Detect which cell encompasses the target text, then output its [x, y] center coordinate. 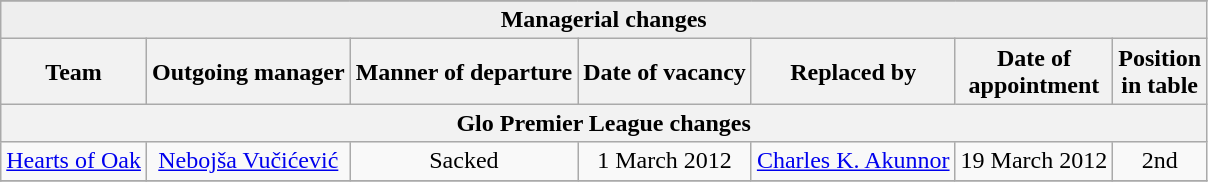
Hearts of Oak [74, 161]
Team [74, 72]
Nebojša Vučićević [248, 161]
Charles K. Akunnor [853, 161]
2nd [1160, 161]
Outgoing manager [248, 72]
Managerial changes [604, 20]
Replaced by [853, 72]
19 March 2012 [1034, 161]
Sacked [464, 161]
Date ofappointment [1034, 72]
Position in table [1160, 72]
Date of vacancy [665, 72]
Glo Premier League changes [604, 123]
1 March 2012 [665, 161]
Manner of departure [464, 72]
